Determine the (X, Y) coordinate at the center of the cell enclosing the given text.  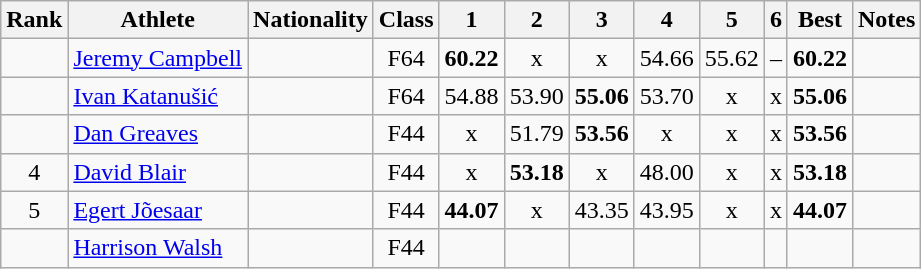
43.35 (602, 210)
Rank (34, 20)
Athlete (158, 20)
55.62 (732, 58)
6 (776, 20)
Notes (886, 20)
2 (536, 20)
51.79 (536, 134)
Egert Jõesaar (158, 210)
Best (820, 20)
Nationality (311, 20)
53.90 (536, 96)
David Blair (158, 172)
54.88 (472, 96)
Jeremy Campbell (158, 58)
48.00 (666, 172)
Harrison Walsh (158, 248)
53.70 (666, 96)
Ivan Katanušić (158, 96)
43.95 (666, 210)
1 (472, 20)
Class (406, 20)
3 (602, 20)
– (776, 58)
Dan Greaves (158, 134)
54.66 (666, 58)
